Determine the (X, Y) coordinate at the center of the cell enclosing the given text.  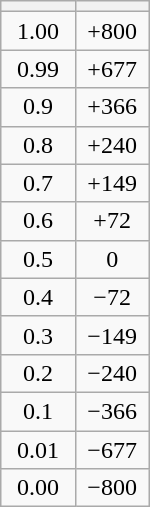
+149 (112, 183)
+72 (112, 221)
−366 (112, 411)
0.1 (38, 411)
+366 (112, 107)
0 (112, 259)
−800 (112, 488)
−677 (112, 449)
1.00 (38, 31)
0.01 (38, 449)
0.00 (38, 488)
+800 (112, 31)
0.99 (38, 69)
−240 (112, 373)
−72 (112, 297)
+677 (112, 69)
0.7 (38, 183)
0.9 (38, 107)
0.8 (38, 145)
0.3 (38, 335)
0.6 (38, 221)
0.2 (38, 373)
0.4 (38, 297)
+240 (112, 145)
0.5 (38, 259)
−149 (112, 335)
